Output the [X, Y] coordinate of the center of the cell containing the given text.  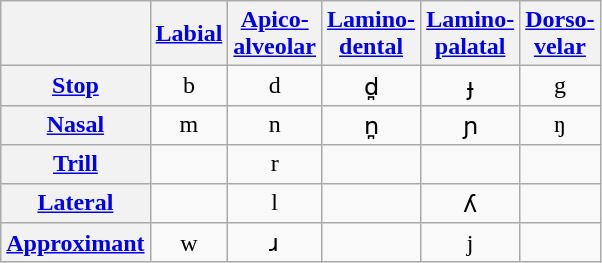
Dorso-velar [560, 34]
g [560, 86]
d [275, 86]
Lamino-dental [372, 34]
w [189, 243]
m [189, 125]
n [275, 125]
Stop [76, 86]
ʎ [470, 203]
ɹ [275, 243]
Lamino-palatal [470, 34]
Lateral [76, 203]
Nasal [76, 125]
Labial [189, 34]
ŋ [560, 125]
j [470, 243]
d̪ [372, 86]
ɟ [470, 86]
ɲ [470, 125]
Approximant [76, 243]
Trill [76, 164]
n̪ [372, 125]
r [275, 164]
b [189, 86]
l [275, 203]
Apico-alveolar [275, 34]
